Determine the [x, y] coordinate at the center of the cell enclosing the given text.  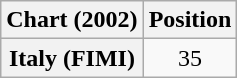
35 [190, 58]
Chart (2002) [72, 20]
Position [190, 20]
Italy (FIMI) [72, 58]
